For the text-containing cell, return its midpoint in (X, Y) coordinate format. 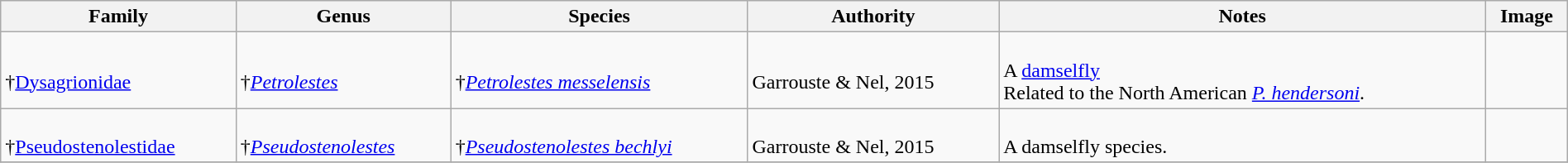
Notes (1242, 17)
Authority (873, 17)
A damselfly species. (1242, 136)
Species (599, 17)
†Petrolestes (343, 70)
†Petrolestes messelensis (599, 70)
†Pseudostenolestes (343, 136)
A damselfly Related to the North American P. hendersoni. (1242, 70)
Image (1527, 17)
Genus (343, 17)
†Pseudostenolestidae (118, 136)
Family (118, 17)
†Dysagrionidae (118, 70)
†Pseudostenolestes bechlyi (599, 136)
